Pinpoint the cell where the given text exists, returning its [x, y] midpoint coordinate. 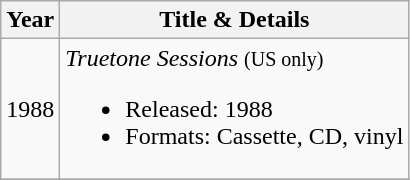
Title & Details [234, 20]
1988 [30, 109]
Truetone Sessions (US only)Released: 1988Formats: Cassette, CD, vinyl [234, 109]
Year [30, 20]
